Locate the cell with the specified text and output its [X, Y] center coordinate. 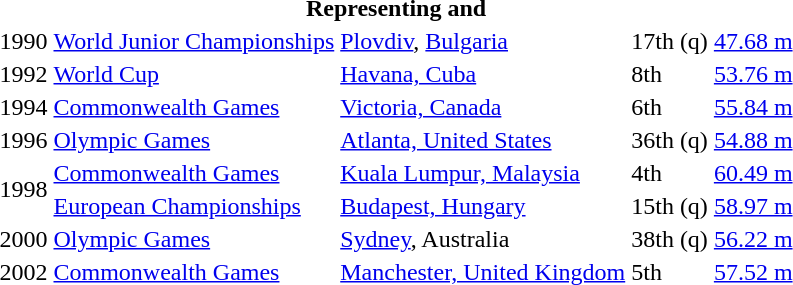
Plovdiv, Bulgaria [483, 41]
European Championships [194, 206]
World Junior Championships [194, 41]
36th (q) [670, 140]
Kuala Lumpur, Malaysia [483, 173]
World Cup [194, 74]
Sydney, Australia [483, 239]
4th [670, 173]
17th (q) [670, 41]
Atlanta, United States [483, 140]
38th (q) [670, 239]
Havana, Cuba [483, 74]
6th [670, 107]
8th [670, 74]
Budapest, Hungary [483, 206]
Victoria, Canada [483, 107]
15th (q) [670, 206]
